Search for the cell housing the specified text and yield its [x, y] center coordinate. 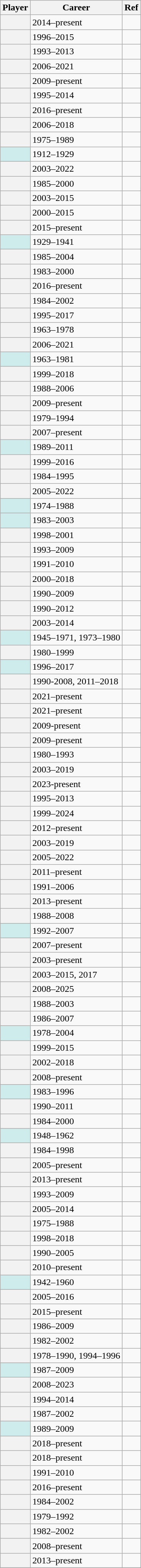
1999–2016 [76, 462]
2003–2015 [76, 198]
1963–1978 [76, 330]
1993–2013 [76, 52]
1987–2002 [76, 1414]
1988–2006 [76, 388]
1988–2008 [76, 916]
1992–2007 [76, 931]
1995–2014 [76, 95]
2005–2014 [76, 1209]
1988–2003 [76, 1004]
1975–1988 [76, 1224]
1996–2017 [76, 667]
1983–1996 [76, 1092]
2003–2015, 2017 [76, 975]
1984–1998 [76, 1150]
1985–2004 [76, 257]
1987–2009 [76, 1370]
2012–present [76, 828]
2000–2018 [76, 579]
1990–2011 [76, 1106]
1998–2001 [76, 535]
1912–1929 [76, 154]
2010–present [76, 1267]
1995–2013 [76, 799]
1999–2024 [76, 813]
2003–2014 [76, 623]
2008–2023 [76, 1385]
2005–present [76, 1165]
Career [76, 8]
2023-present [76, 784]
1983–2003 [76, 520]
2011–present [76, 872]
1986–2009 [76, 1326]
2009-present [76, 725]
1979–1994 [76, 418]
1948–1962 [76, 1136]
1945–1971, 1973–1980 [76, 637]
2014–present [76, 22]
2003–2022 [76, 169]
1996–2015 [76, 37]
1989–2011 [76, 447]
1990–2012 [76, 608]
2003–present [76, 960]
1929–1941 [76, 242]
2008–2025 [76, 989]
1991–2006 [76, 886]
1978–2004 [76, 1033]
1942–1960 [76, 1282]
1989–2009 [76, 1429]
1985–2000 [76, 184]
1984–2000 [76, 1121]
Player [15, 8]
1990-2008, 2011–2018 [76, 682]
1994–2014 [76, 1399]
1984–1995 [76, 476]
1980–1993 [76, 755]
1986–2007 [76, 1018]
1978–1990, 1994–1996 [76, 1355]
2000–2015 [76, 213]
1999–2015 [76, 1048]
1995–2017 [76, 315]
1963–1981 [76, 359]
2005–2016 [76, 1297]
Ref [132, 8]
1990–2005 [76, 1253]
1980–1999 [76, 652]
2006–2018 [76, 125]
1990–2009 [76, 593]
1999–2018 [76, 374]
1974–1988 [76, 506]
1975–1989 [76, 139]
1998–2018 [76, 1238]
1979–1992 [76, 1516]
2002–2018 [76, 1062]
1983–2000 [76, 271]
